Determine the (X, Y) coordinate at the center of the cell enclosing the given text.  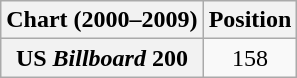
Position (250, 20)
US Billboard 200 (102, 58)
Chart (2000–2009) (102, 20)
158 (250, 58)
